Pinpoint the cell where the given text exists, returning its [X, Y] midpoint coordinate. 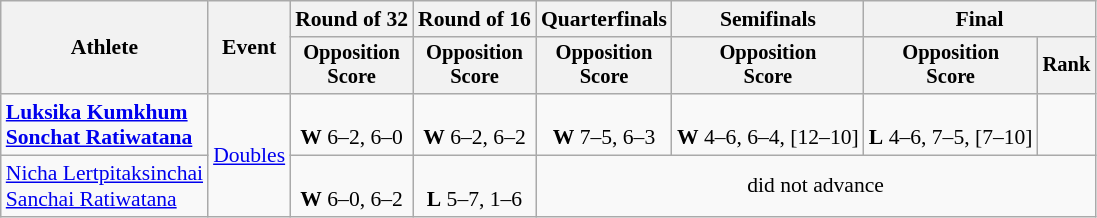
Final [980, 19]
W 6–2, 6–2 [474, 124]
Luksika KumkhumSonchat Ratiwatana [104, 124]
W 6–2, 6–0 [352, 124]
L 5–7, 1–6 [474, 186]
Athlete [104, 48]
W 4–6, 6–4, [12–10] [768, 124]
L 4–6, 7–5, [7–10] [951, 124]
Round of 32 [352, 19]
Doubles [249, 155]
Semifinals [768, 19]
W 6–0, 6–2 [352, 186]
Rank [1067, 66]
W 7–5, 6–3 [604, 124]
Quarterfinals [604, 19]
Nicha LertpitaksinchaiSanchai Ratiwatana [104, 186]
did not advance [816, 186]
Event [249, 48]
Round of 16 [474, 19]
